Capture the cell that displays the provided text and extract its (X, Y) central coordinate. 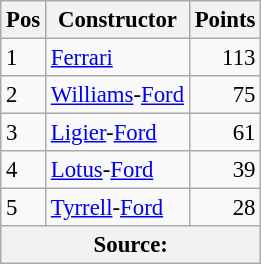
Lotus-Ford (118, 170)
Source: (131, 245)
28 (224, 208)
Constructor (118, 20)
61 (224, 133)
Points (224, 20)
4 (24, 170)
39 (224, 170)
2 (24, 95)
113 (224, 58)
Tyrrell-Ford (118, 208)
Ferrari (118, 58)
75 (224, 95)
Ligier-Ford (118, 133)
Williams-Ford (118, 95)
Pos (24, 20)
1 (24, 58)
3 (24, 133)
5 (24, 208)
